Search for the cell housing the specified text and yield its (x, y) center coordinate. 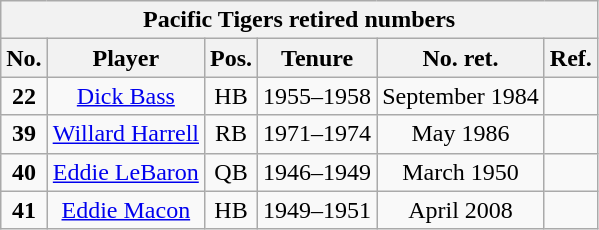
1949–1951 (318, 210)
Player (126, 58)
1971–1974 (318, 134)
QB (232, 172)
41 (24, 210)
Tenure (318, 58)
Willard Harrell (126, 134)
40 (24, 172)
22 (24, 96)
No. ret. (461, 58)
March 1950 (461, 172)
RB (232, 134)
1946–1949 (318, 172)
Eddie LeBaron (126, 172)
Pos. (232, 58)
May 1986 (461, 134)
September 1984 (461, 96)
Pacific Tigers retired numbers (300, 20)
April 2008 (461, 210)
Dick Bass (126, 96)
Ref. (570, 58)
No. (24, 58)
39 (24, 134)
1955–1958 (318, 96)
Eddie Macon (126, 210)
